Locate the cell with the specified text and output its [X, Y] center coordinate. 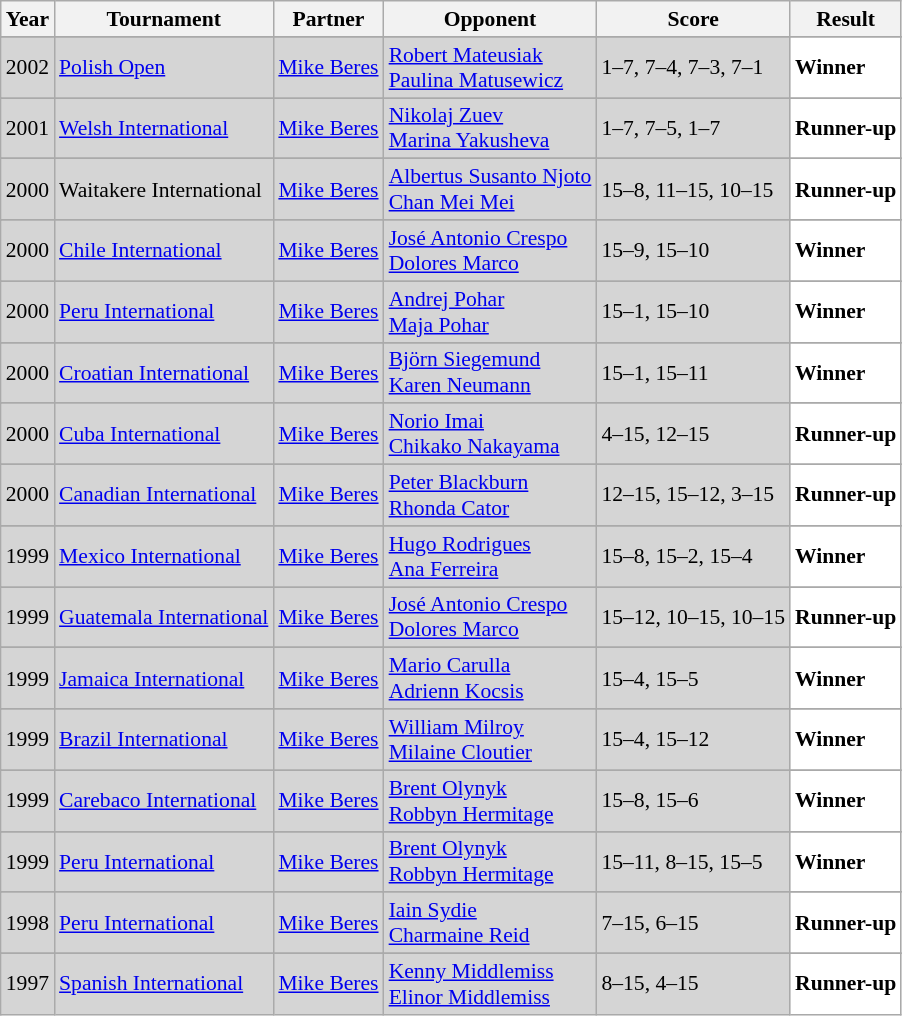
Carebaco International [164, 800]
2002 [28, 68]
12–15, 15–12, 3–15 [693, 496]
8–15, 4–15 [693, 984]
Croatian International [164, 372]
15–11, 8–15, 15–5 [693, 862]
Mario Carulla Adrienn Kocsis [490, 678]
1998 [28, 924]
Opponent [490, 19]
Waitakere International [164, 190]
Andrej Pohar Maja Pohar [490, 312]
15–8, 15–2, 15–4 [693, 556]
Canadian International [164, 496]
15–1, 15–10 [693, 312]
1–7, 7–5, 1–7 [693, 128]
Welsh International [164, 128]
Partner [328, 19]
15–8, 15–6 [693, 800]
4–15, 12–15 [693, 434]
Iain Sydie Charmaine Reid [490, 924]
1–7, 7–4, 7–3, 7–1 [693, 68]
Kenny Middlemiss Elinor Middlemiss [490, 984]
15–12, 10–15, 10–15 [693, 618]
15–4, 15–5 [693, 678]
Mexico International [164, 556]
15–4, 15–12 [693, 740]
15–9, 15–10 [693, 250]
Norio Imai Chikako Nakayama [490, 434]
Cuba International [164, 434]
Year [28, 19]
7–15, 6–15 [693, 924]
Robert Mateusiak Paulina Matusewicz [490, 68]
2001 [28, 128]
15–1, 15–11 [693, 372]
15–8, 11–15, 10–15 [693, 190]
William Milroy Milaine Cloutier [490, 740]
Jamaica International [164, 678]
Björn Siegemund Karen Neumann [490, 372]
Hugo Rodrigues Ana Ferreira [490, 556]
Polish Open [164, 68]
Tournament [164, 19]
Albertus Susanto Njoto Chan Mei Mei [490, 190]
1997 [28, 984]
Peter Blackburn Rhonda Cator [490, 496]
Score [693, 19]
Nikolaj Zuev Marina Yakusheva [490, 128]
Chile International [164, 250]
Brazil International [164, 740]
Result [846, 19]
Spanish International [164, 984]
Guatemala International [164, 618]
